Search for the cell housing the specified text and yield its (X, Y) center coordinate. 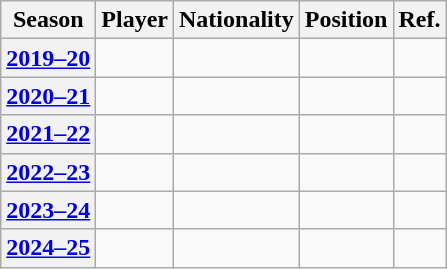
Nationality (237, 20)
2021–22 (48, 134)
Player (135, 20)
Ref. (420, 20)
2023–24 (48, 210)
2019–20 (48, 58)
Season (48, 20)
Position (346, 20)
2020–21 (48, 96)
2022–23 (48, 172)
2024–25 (48, 248)
